Extract the (x, y) coordinate from the center of the cell holding the provided text.  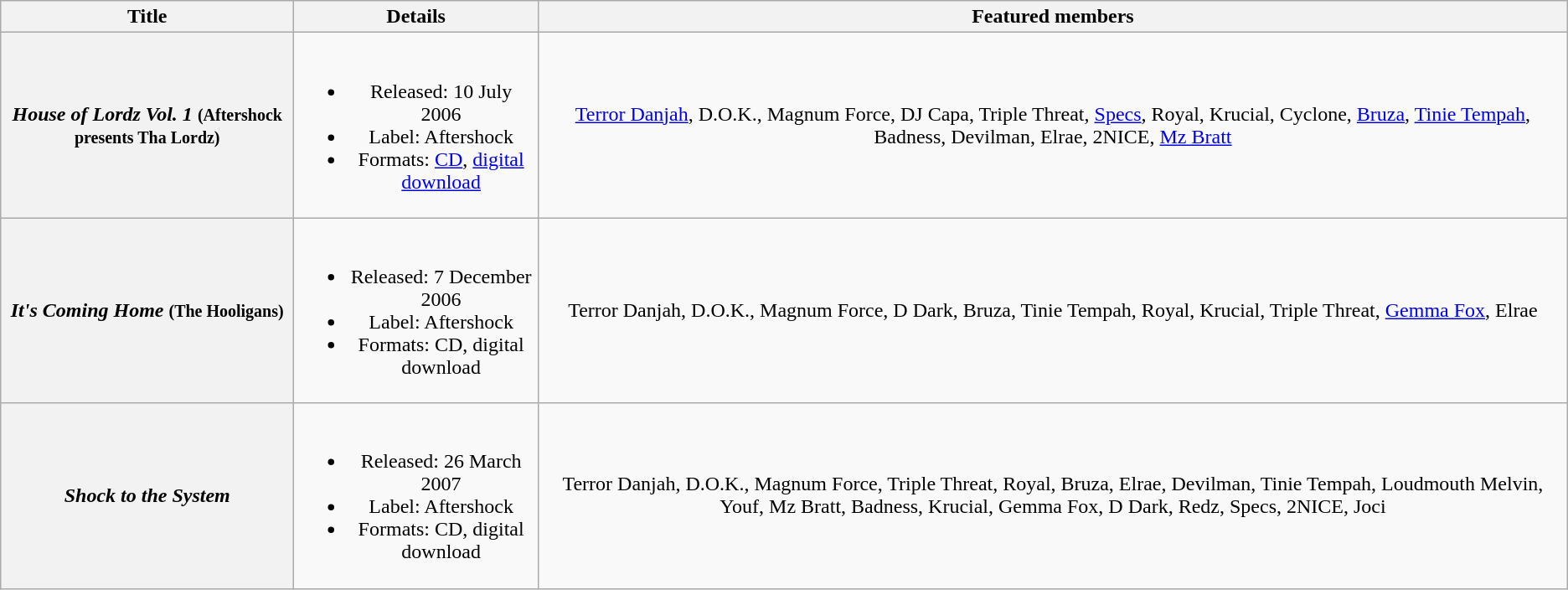
Details (416, 17)
It's Coming Home (The Hooligans) (147, 310)
House of Lordz Vol. 1 (Aftershock presents Tha Lordz) (147, 126)
Released: 7 December 2006Label: AftershockFormats: CD, digital download (416, 310)
Terror Danjah, D.O.K., Magnum Force, D Dark, Bruza, Tinie Tempah, Royal, Krucial, Triple Threat, Gemma Fox, Elrae (1054, 310)
Title (147, 17)
Released: 26 March 2007Label: AftershockFormats: CD, digital download (416, 496)
Released: 10 July 2006Label: AftershockFormats: CD, digital download (416, 126)
Shock to the System (147, 496)
Featured members (1054, 17)
